From the cell containing the given text, extract its center point as (x, y) coordinate. 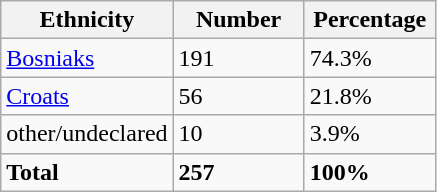
191 (238, 58)
Bosniaks (87, 58)
100% (370, 172)
10 (238, 134)
Ethnicity (87, 20)
74.3% (370, 58)
other/undeclared (87, 134)
Percentage (370, 20)
Croats (87, 96)
56 (238, 96)
3.9% (370, 134)
Total (87, 172)
Number (238, 20)
21.8% (370, 96)
257 (238, 172)
